Output the [x, y] coordinate of the center of the cell containing the given text.  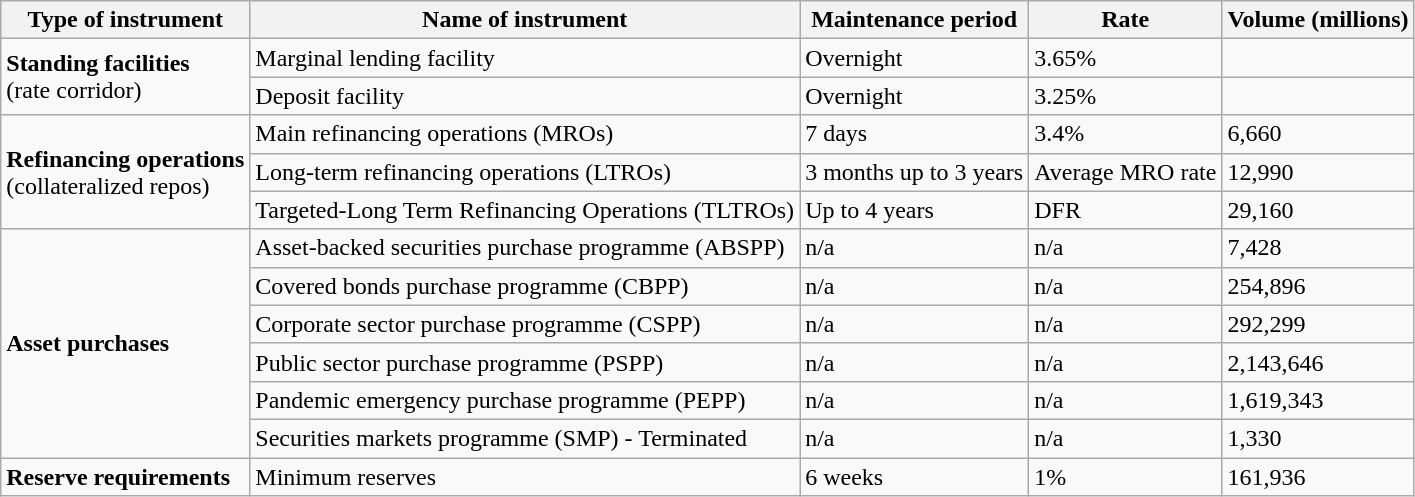
Marginal lending facility [525, 58]
12,990 [1318, 172]
Standing facilities(rate corridor) [126, 77]
161,936 [1318, 477]
Asset purchases [126, 343]
Up to 4 years [914, 210]
6 weeks [914, 477]
3.65% [1126, 58]
Name of instrument [525, 20]
Refinancing operations(collateralized repos) [126, 172]
Reserve requirements [126, 477]
Asset-backed securities purchase programme (ABSPP) [525, 248]
1,619,343 [1318, 400]
Rate [1126, 20]
254,896 [1318, 286]
6,660 [1318, 134]
1% [1126, 477]
3.25% [1126, 96]
Main refinancing operations (MROs) [525, 134]
7,428 [1318, 248]
Covered bonds purchase programme (CBPP) [525, 286]
Volume (millions) [1318, 20]
Public sector purchase programme (PSPP) [525, 362]
Pandemic emergency purchase programme (PEPP) [525, 400]
Securities markets programme (SMP) - Terminated [525, 438]
Deposit facility [525, 96]
Minimum reserves [525, 477]
2,143,646 [1318, 362]
Corporate sector purchase programme (CSPP) [525, 324]
DFR [1126, 210]
292,299 [1318, 324]
3.4% [1126, 134]
Type of instrument [126, 20]
3 months up to 3 years [914, 172]
7 days [914, 134]
Maintenance period [914, 20]
1,330 [1318, 438]
Targeted-Long Term Refinancing Operations (TLTROs) [525, 210]
Average MRO rate [1126, 172]
29,160 [1318, 210]
Long-term refinancing operations (LTROs) [525, 172]
